From the cell containing the given text, extract its center point as [X, Y] coordinate. 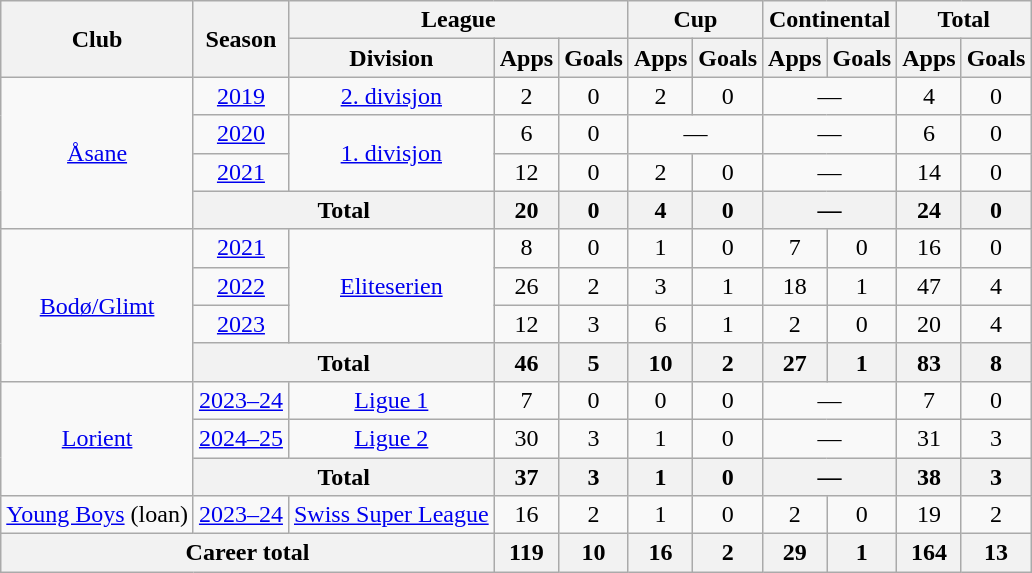
26 [526, 286]
Eliteserien [391, 286]
Lorient [98, 438]
Continental [830, 20]
League [458, 20]
29 [795, 553]
2022 [240, 286]
Season [240, 39]
14 [929, 172]
Åsane [98, 153]
Young Boys (loan) [98, 515]
5 [594, 362]
46 [526, 362]
1. divisjon [391, 153]
Division [391, 58]
37 [526, 477]
119 [526, 553]
Club [98, 39]
83 [929, 362]
13 [996, 553]
Ligue 2 [391, 438]
2024–25 [240, 438]
18 [795, 286]
30 [526, 438]
31 [929, 438]
Swiss Super League [391, 515]
47 [929, 286]
2019 [240, 96]
19 [929, 515]
164 [929, 553]
2020 [240, 134]
Career total [248, 553]
Bodø/Glimt [98, 305]
38 [929, 477]
2023 [240, 324]
Ligue 1 [391, 400]
24 [929, 210]
Cup [695, 20]
27 [795, 362]
2. divisjon [391, 96]
